Determine the (x, y) coordinate at the center of the cell enclosing the given text.  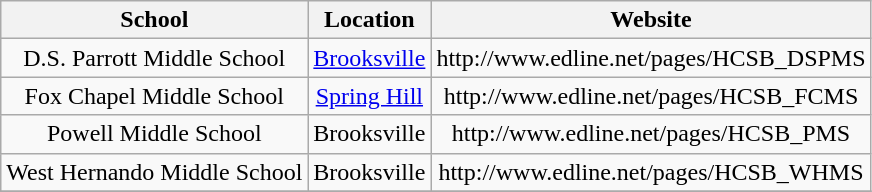
http://www.edline.net/pages/HCSB_PMS (651, 134)
Website (651, 20)
D.S. Parrott Middle School (154, 58)
http://www.edline.net/pages/HCSB_DSPMS (651, 58)
West Hernando Middle School (154, 172)
http://www.edline.net/pages/HCSB_FCMS (651, 96)
Location (370, 20)
http://www.edline.net/pages/HCSB_WHMS (651, 172)
School (154, 20)
Powell Middle School (154, 134)
Spring Hill (370, 96)
Fox Chapel Middle School (154, 96)
